Search for the cell housing the specified text and yield its (x, y) center coordinate. 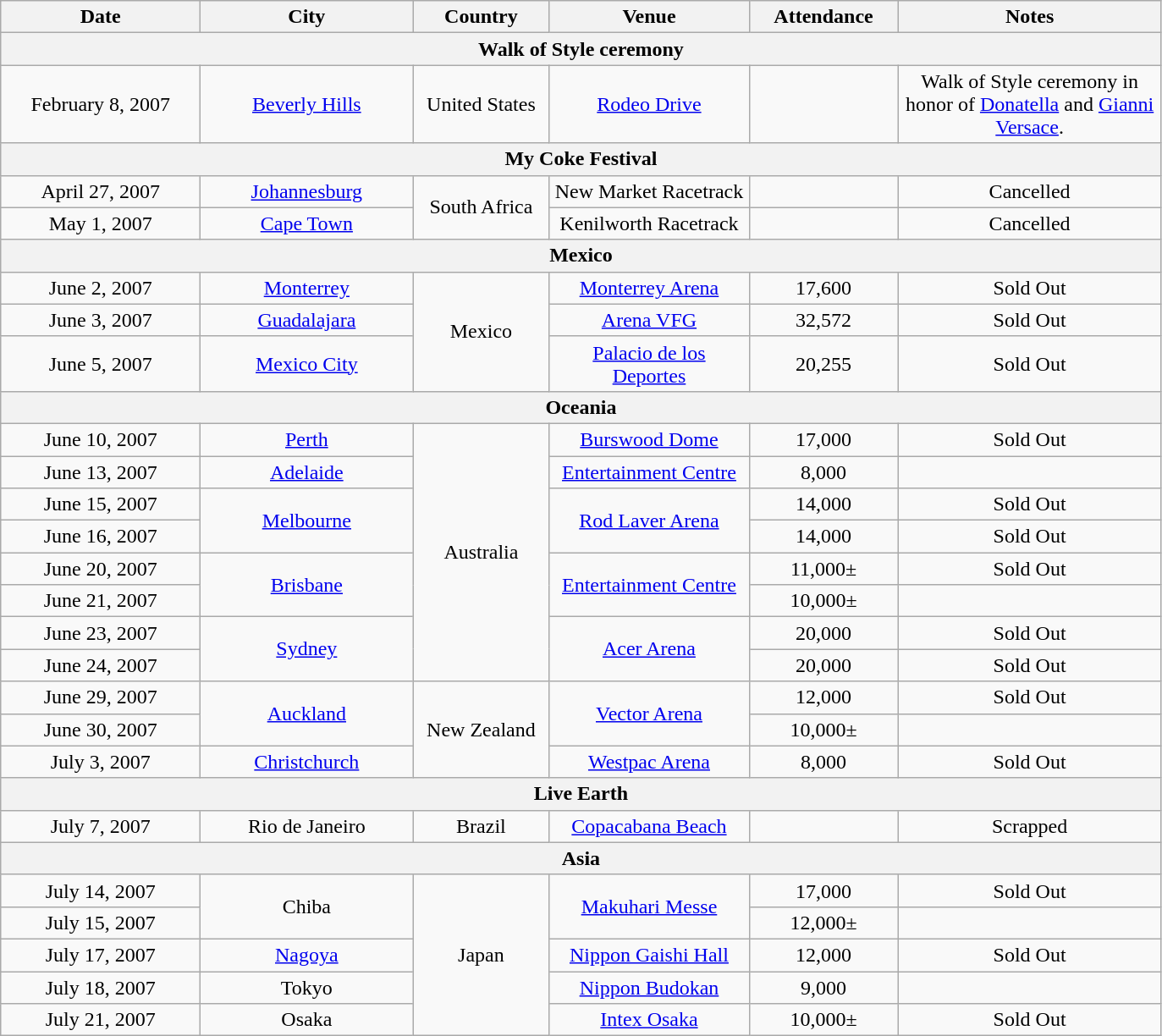
Osaka (306, 1020)
17,600 (823, 288)
Makuhari Messe (649, 906)
Japan (481, 955)
Tokyo (306, 988)
Guadalajara (306, 320)
Arena VFG (649, 320)
Kenilworth Racetrack (649, 223)
Acer Arena (649, 649)
Scrapped (1029, 826)
July 14, 2007 (101, 890)
June 2, 2007 (101, 288)
New Market Racetrack (649, 191)
Intex Osaka (649, 1020)
June 16, 2007 (101, 537)
Nagoya (306, 955)
Nippon Gaishi Hall (649, 955)
June 3, 2007 (101, 320)
Brazil (481, 826)
South Africa (481, 207)
June 20, 2007 (101, 569)
Monterrey (306, 288)
Venue (649, 17)
Auckland (306, 714)
July 3, 2007 (101, 762)
June 13, 2007 (101, 471)
Live Earth (581, 794)
12,000± (823, 923)
Date (101, 17)
April 27, 2007 (101, 191)
Rio de Janeiro (306, 826)
Country (481, 17)
July 17, 2007 (101, 955)
City (306, 17)
June 15, 2007 (101, 504)
July 18, 2007 (101, 988)
Asia (581, 858)
Oceania (581, 407)
United States (481, 104)
Mexico City (306, 364)
June 23, 2007 (101, 633)
Christchurch (306, 762)
Palacio de los Deportes (649, 364)
June 29, 2007 (101, 697)
June 24, 2007 (101, 665)
Chiba (306, 906)
Notes (1029, 17)
Attendance (823, 17)
Rodeo Drive (649, 104)
32,572 (823, 320)
Monterrey Arena (649, 288)
New Zealand (481, 730)
20,255 (823, 364)
May 1, 2007 (101, 223)
Australia (481, 552)
June 10, 2007 (101, 439)
Adelaide (306, 471)
July 21, 2007 (101, 1020)
Cape Town (306, 223)
My Coke Festival (581, 159)
Melbourne (306, 521)
Vector Arena (649, 714)
Sydney (306, 649)
February 8, 2007 (101, 104)
July 7, 2007 (101, 826)
Copacabana Beach (649, 826)
Walk of Style ceremony (581, 49)
Nippon Budokan (649, 988)
11,000± (823, 569)
Brisbane (306, 585)
June 5, 2007 (101, 364)
Beverly Hills (306, 104)
Perth (306, 439)
June 30, 2007 (101, 730)
Rod Laver Arena (649, 521)
9,000 (823, 988)
Walk of Style ceremony in honor of Donatella and Gianni Versace. (1029, 104)
Burswood Dome (649, 439)
Westpac Arena (649, 762)
June 21, 2007 (101, 601)
Johannesburg (306, 191)
July 15, 2007 (101, 923)
